For the text-containing cell, return its midpoint in (x, y) coordinate format. 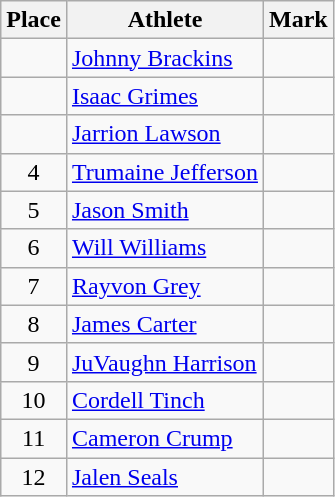
Trumaine Jefferson (164, 172)
Jarrion Lawson (164, 134)
Isaac Grimes (164, 96)
12 (34, 477)
5 (34, 210)
Jason Smith (164, 210)
Jalen Seals (164, 477)
Mark (298, 20)
11 (34, 438)
Athlete (164, 20)
Johnny Brackins (164, 58)
4 (34, 172)
Cordell Tinch (164, 400)
9 (34, 362)
Will Williams (164, 248)
7 (34, 286)
Cameron Crump (164, 438)
Rayvon Grey (164, 286)
8 (34, 324)
James Carter (164, 324)
JuVaughn Harrison (164, 362)
Place (34, 20)
6 (34, 248)
10 (34, 400)
